Provide the (X, Y) coordinate of the cell's center where the given text is located.  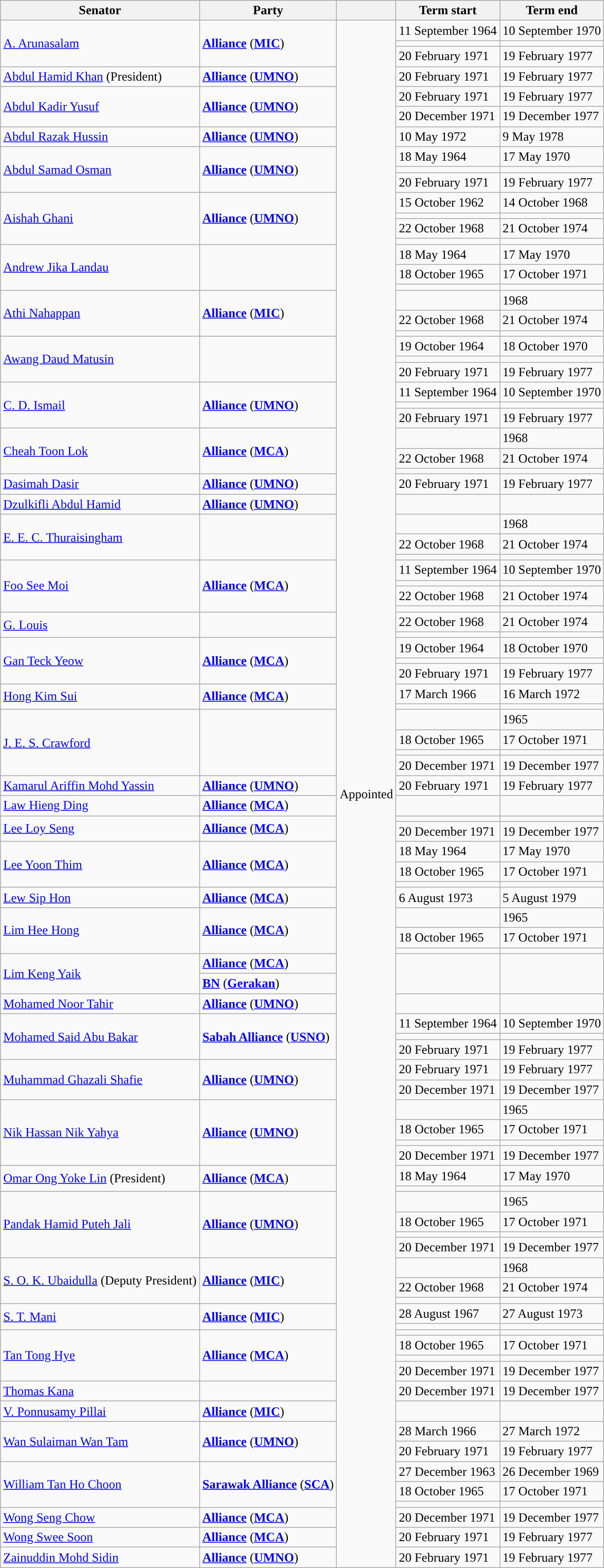
Wan Sulaiman Wan Tam (100, 1441)
Nik Hassan Nik Yahya (100, 1133)
9 May 1978 (552, 136)
Zainuddin Mohd Sidin (100, 1557)
28 March 1966 (448, 1431)
17 March 1966 (448, 694)
15 October 1962 (448, 202)
Pandak Hamid Puteh Jali (100, 1224)
Gan Teck Yeow (100, 661)
A. Arunasalam (100, 43)
Tan Tong Hye (100, 1355)
27 August 1973 (552, 1314)
Wong Seng Chow (100, 1517)
Abdul Hamid Khan (President) (100, 76)
Abdul Kadir Yusuf (100, 106)
Abdul Samad Osman (100, 170)
Dasimah Dasir (100, 484)
S. T. Mani (100, 1316)
16 March 1972 (552, 694)
28 August 1967 (448, 1314)
Foo See Moi (100, 586)
Sarawak Alliance (SCA) (268, 1485)
Kamarul Ariffin Mohd Yassin (100, 786)
Mohamed Noor Tahir (100, 1004)
Appointed (366, 794)
Party (268, 11)
Wong Swee Soon (100, 1537)
Lim Hee Hong (100, 930)
27 December 1963 (448, 1472)
Term start (448, 11)
Mohamed Said Abu Bakar (100, 1037)
Cheah Toon Lok (100, 451)
Muhammad Ghazali Shafie (100, 1080)
V. Ponnusamy Pillai (100, 1411)
E. E. C. Thuraisingham (100, 537)
Aishah Ghani (100, 218)
Dzulkifli Abdul Hamid (100, 504)
10 May 1972 (448, 136)
J. E. S. Crawford (100, 743)
Sabah Alliance (USNO) (268, 1037)
Omar Ong Yoke Lin (President) (100, 1178)
Term end (552, 11)
Abdul Razak Hussin (100, 136)
6 August 1973 (448, 897)
14 October 1968 (552, 202)
Lim Keng Yaik (100, 974)
5 August 1979 (552, 897)
Awang Daud Matusin (100, 359)
Law Hieng Ding (100, 806)
Thomas Kana (100, 1391)
Lew Sip Hon (100, 897)
Andrew Jika Landau (100, 268)
Lee Loy Seng (100, 828)
27 March 1972 (552, 1431)
BN (Gerakan) (268, 984)
26 December 1969 (552, 1472)
Senator (100, 11)
Hong Kim Sui (100, 697)
G. Louis (100, 625)
Athi Nahappan (100, 313)
William Tan Ho Choon (100, 1485)
C. D. Ismail (100, 405)
Lee Yoon Thim (100, 864)
S. O. K. Ubaidulla (Deputy President) (100, 1280)
